From the cell containing the given text, extract its center point as (x, y) coordinate. 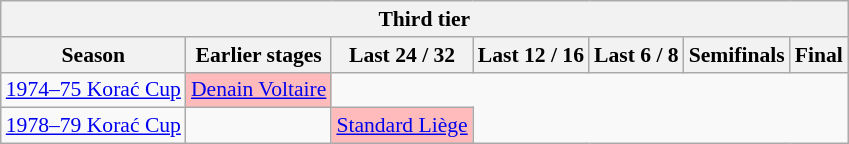
Final (819, 55)
Season (94, 55)
Third tier (424, 19)
Last 6 / 8 (636, 55)
Semifinals (737, 55)
1974–75 Korać Cup (94, 90)
Last 24 / 32 (402, 55)
Denain Voltaire (258, 90)
Earlier stages (258, 55)
Last 12 / 16 (531, 55)
1978–79 Korać Cup (94, 126)
Standard Liège (402, 126)
